Determine the [x, y] coordinate at the center of the cell enclosing the given text.  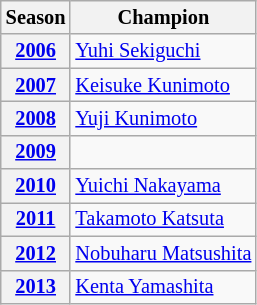
2012 [36, 253]
Yuji Kunimoto [163, 118]
Takamoto Katsuta [163, 219]
Nobuharu Matsushita [163, 253]
Season [36, 17]
Champion [163, 17]
Yuichi Nakayama [163, 186]
2013 [36, 287]
2007 [36, 85]
2010 [36, 186]
2009 [36, 152]
Yuhi Sekiguchi [163, 51]
Kenta Yamashita [163, 287]
2006 [36, 51]
Keisuke Kunimoto [163, 85]
2011 [36, 219]
2008 [36, 118]
